Provide the (x, y) coordinate of the cell's center where the given text is located.  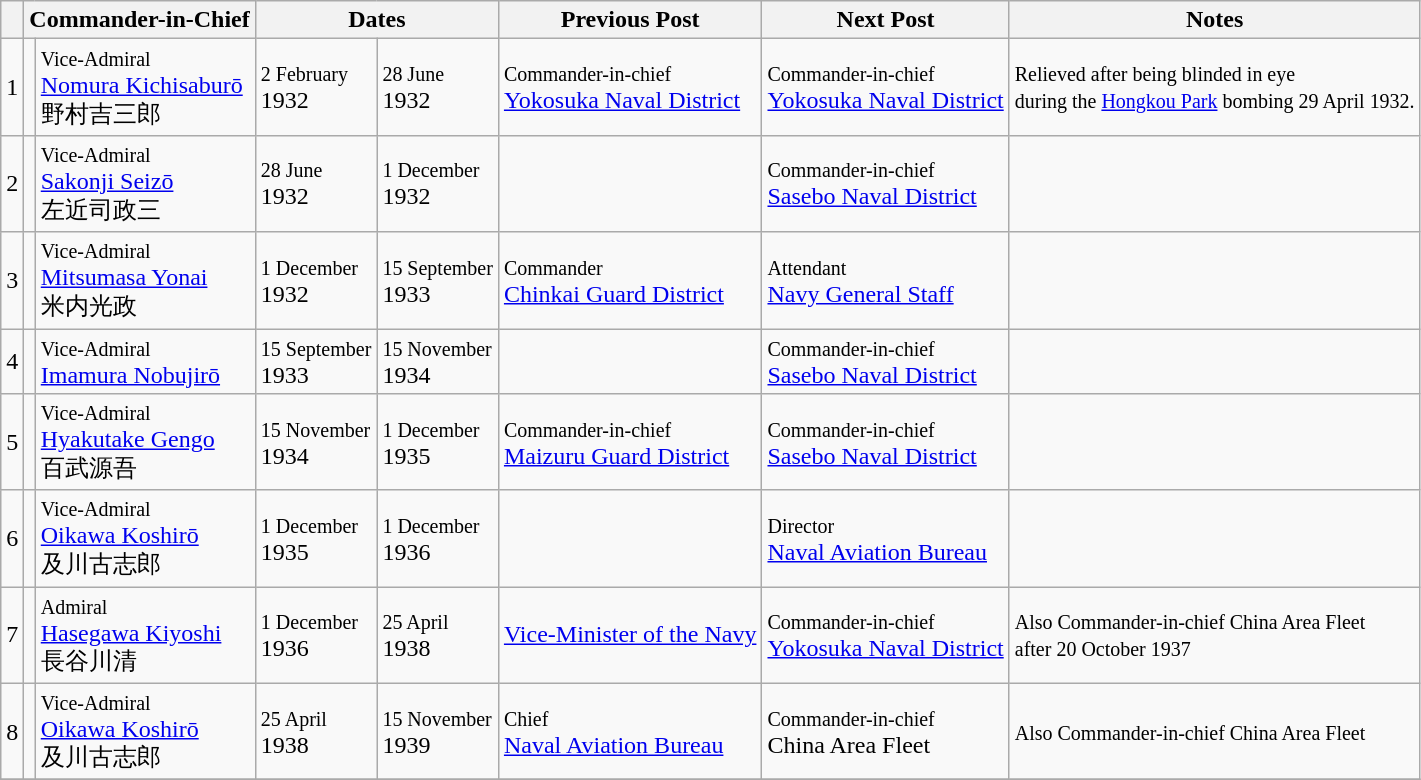
Commander-in-Chief (140, 20)
AttendantNavy General Staff (886, 280)
6 (12, 538)
Vice-AdmiralNomura Kichisaburō野村吉三郎 (145, 88)
5 (12, 442)
DirectorNaval Aviation Bureau (886, 538)
CommanderChinkai Guard District (630, 280)
Vice-AdmiralSakonji Seizō左近司政三 (145, 184)
2 February1932 (316, 88)
Vice-Minister of the Navy (630, 636)
2 (12, 184)
4 (12, 360)
Dates (376, 20)
Next Post (886, 20)
Commander-in-chiefMaizuru Guard District (630, 442)
Commander-in-chiefChina Area Fleet (886, 732)
Previous Post (630, 20)
Vice-AdmiralImamura Nobujirō (145, 360)
Vice-AdmiralMitsumasa Yonai米内光政 (145, 280)
1 (12, 88)
Notes (1214, 20)
8 (12, 732)
Also Commander-in-chief China Area Fleetafter 20 October 1937 (1214, 636)
3 (12, 280)
ChiefNaval Aviation Bureau (630, 732)
Relieved after being blinded in eyeduring the Hongkou Park bombing 29 April 1932. (1214, 88)
Vice-AdmiralHyakutake Gengo百武源吾 (145, 442)
AdmiralHasegawa Kiyoshi長谷川清 (145, 636)
15 November1939 (438, 732)
Also Commander-in-chief China Area Fleet (1214, 732)
7 (12, 636)
